Capture the cell that displays the provided text and extract its [x, y] central coordinate. 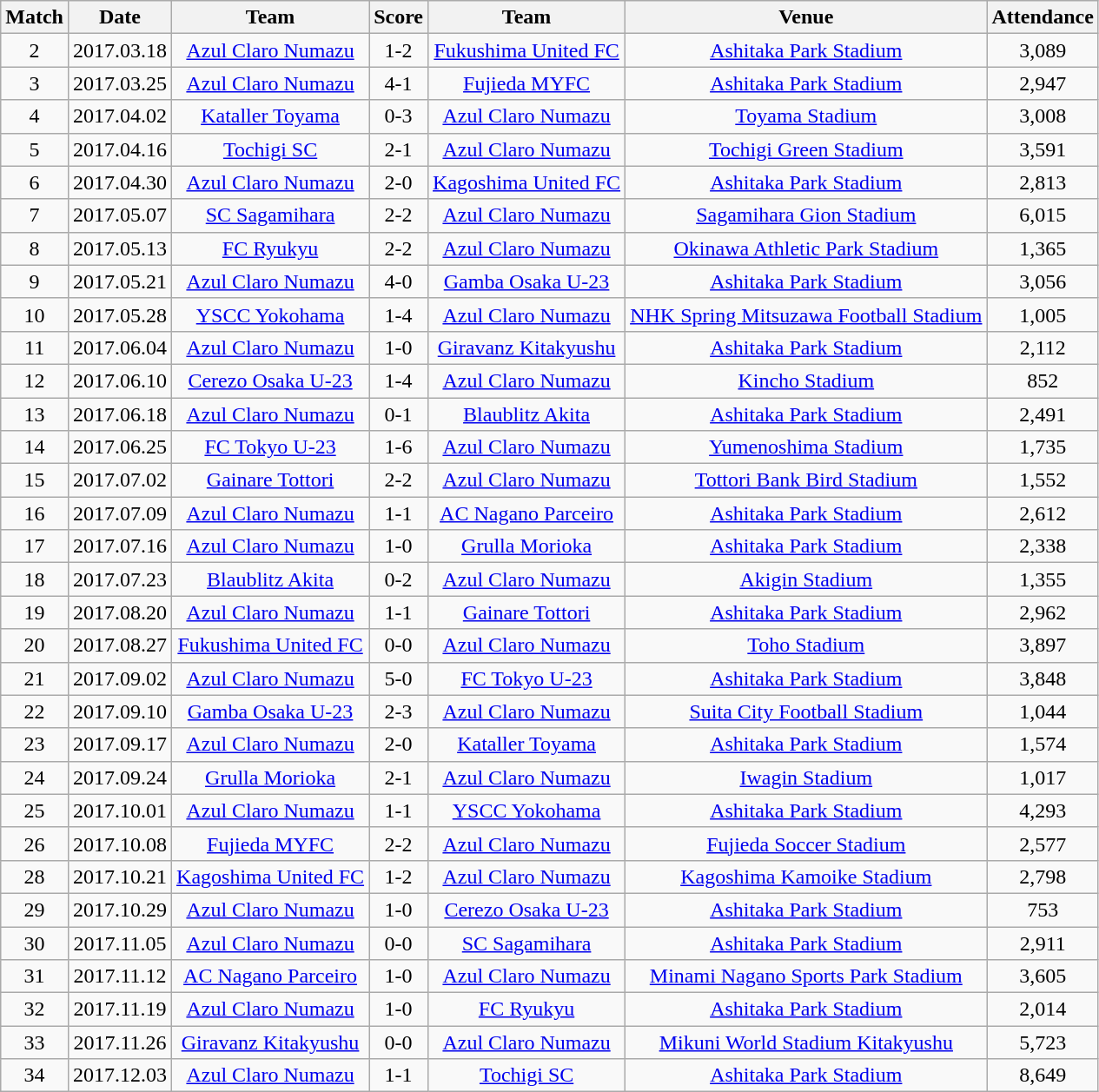
17 [35, 546]
4 [35, 116]
0-2 [399, 579]
23 [35, 745]
2017.07.16 [120, 546]
1,735 [1043, 447]
2017.05.07 [120, 215]
Date [120, 17]
18 [35, 579]
2017.11.12 [120, 976]
11 [35, 347]
2017.05.21 [120, 281]
2017.09.10 [120, 711]
2017.10.01 [120, 811]
Akigin Stadium [806, 579]
2017.06.04 [120, 347]
753 [1043, 910]
4-1 [399, 83]
Venue [806, 17]
3,591 [1043, 149]
33 [35, 1042]
3 [35, 83]
2017.06.18 [120, 414]
2-3 [399, 711]
2017.09.17 [120, 745]
2017.03.25 [120, 83]
2,014 [1043, 1009]
852 [1043, 381]
1,017 [1043, 778]
2017.06.25 [120, 447]
22 [35, 711]
3,605 [1043, 976]
2017.10.21 [120, 877]
9 [35, 281]
1-6 [399, 447]
5,723 [1043, 1042]
Tottori Bank Bird Stadium [806, 480]
8,649 [1043, 1075]
24 [35, 778]
4,293 [1043, 811]
6,015 [1043, 215]
2,911 [1043, 943]
Sagamihara Gion Stadium [806, 215]
Toho Stadium [806, 645]
31 [35, 976]
30 [35, 943]
2017.07.09 [120, 513]
1,005 [1043, 314]
2017.09.02 [120, 678]
15 [35, 480]
2017.03.18 [120, 50]
7 [35, 215]
2017.11.05 [120, 943]
29 [35, 910]
2017.11.19 [120, 1009]
2017.10.08 [120, 844]
2,813 [1043, 182]
8 [35, 248]
Yumenoshima Stadium [806, 447]
20 [35, 645]
2,612 [1043, 513]
2017.10.29 [120, 910]
19 [35, 612]
12 [35, 381]
2017.09.24 [120, 778]
13 [35, 414]
2,338 [1043, 546]
3,848 [1043, 678]
2017.07.23 [120, 579]
6 [35, 182]
Suita City Football Stadium [806, 711]
2,491 [1043, 414]
2,577 [1043, 844]
2017.08.20 [120, 612]
Match [35, 17]
16 [35, 513]
2,798 [1043, 877]
34 [35, 1075]
2,947 [1043, 83]
Minami Nagano Sports Park Stadium [806, 976]
2017.06.10 [120, 381]
1,552 [1043, 480]
Fujieda Soccer Stadium [806, 844]
28 [35, 877]
Mikuni World Stadium Kitakyushu [806, 1042]
3,008 [1043, 116]
Iwagin Stadium [806, 778]
2 [35, 50]
2017.12.03 [120, 1075]
25 [35, 811]
Score [399, 17]
2017.04.02 [120, 116]
Kincho Stadium [806, 381]
2017.11.26 [120, 1042]
26 [35, 844]
32 [35, 1009]
5-0 [399, 678]
3,897 [1043, 645]
1,365 [1043, 248]
14 [35, 447]
Okinawa Athletic Park Stadium [806, 248]
2,962 [1043, 612]
Toyama Stadium [806, 116]
4-0 [399, 281]
1,574 [1043, 745]
0-3 [399, 116]
5 [35, 149]
2017.08.27 [120, 645]
Tochigi Green Stadium [806, 149]
2017.04.16 [120, 149]
2,112 [1043, 347]
0-1 [399, 414]
2017.04.30 [120, 182]
3,056 [1043, 281]
Attendance [1043, 17]
NHK Spring Mitsuzawa Football Stadium [806, 314]
10 [35, 314]
2017.05.28 [120, 314]
2017.07.02 [120, 480]
3,089 [1043, 50]
Kagoshima Kamoike Stadium [806, 877]
1,044 [1043, 711]
21 [35, 678]
2017.05.13 [120, 248]
1,355 [1043, 579]
